Return (x, y) of the center of cell containing provided text 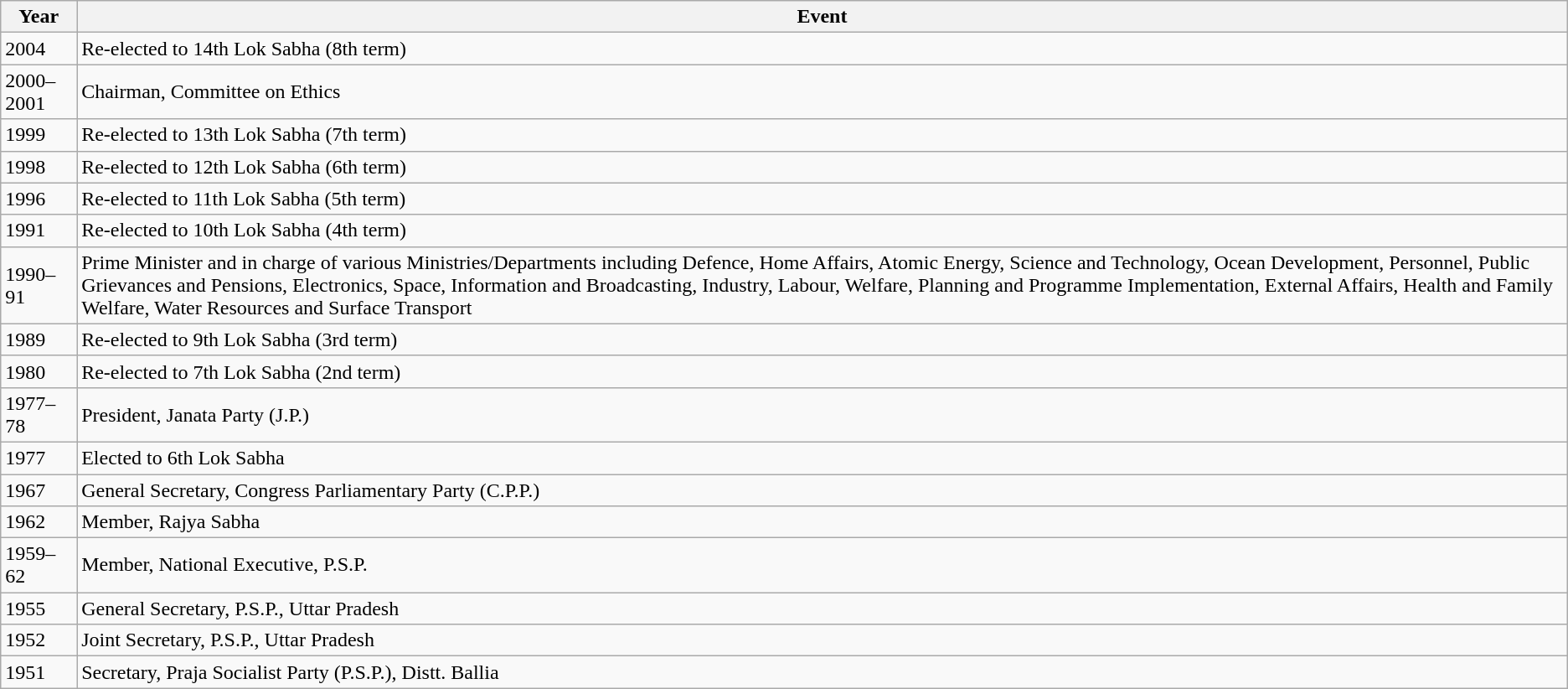
1996 (39, 199)
Event (823, 17)
1990–91 (39, 285)
1952 (39, 640)
1959–62 (39, 565)
Re-elected to 9th Lok Sabha (3rd term) (823, 339)
1989 (39, 339)
General Secretary, Congress Parliamentary Party (C.P.P.) (823, 490)
1999 (39, 135)
1955 (39, 609)
President, Janata Party (J.P.) (823, 414)
Re-elected to 7th Lok Sabha (2nd term) (823, 371)
Re-elected to 10th Lok Sabha (4th term) (823, 231)
Member, National Executive, P.S.P. (823, 565)
Chairman, Committee on Ethics (823, 92)
1967 (39, 490)
1977–78 (39, 414)
Re-elected to 13th Lok Sabha (7th term) (823, 135)
Member, Rajya Sabha (823, 522)
Secretary, Praja Socialist Party (P.S.P.), Distt. Ballia (823, 672)
1977 (39, 458)
2000–2001 (39, 92)
1991 (39, 231)
Elected to 6th Lok Sabha (823, 458)
1951 (39, 672)
Joint Secretary, P.S.P., Uttar Pradesh (823, 640)
1980 (39, 371)
1962 (39, 522)
2004 (39, 49)
Re-elected to 12th Lok Sabha (6th term) (823, 167)
Re-elected to 11th Lok Sabha (5th term) (823, 199)
General Secretary, P.S.P., Uttar Pradesh (823, 609)
Year (39, 17)
1998 (39, 167)
Re-elected to 14th Lok Sabha (8th term) (823, 49)
